Pinpoint the cell where the given text exists, returning its (X, Y) midpoint coordinate. 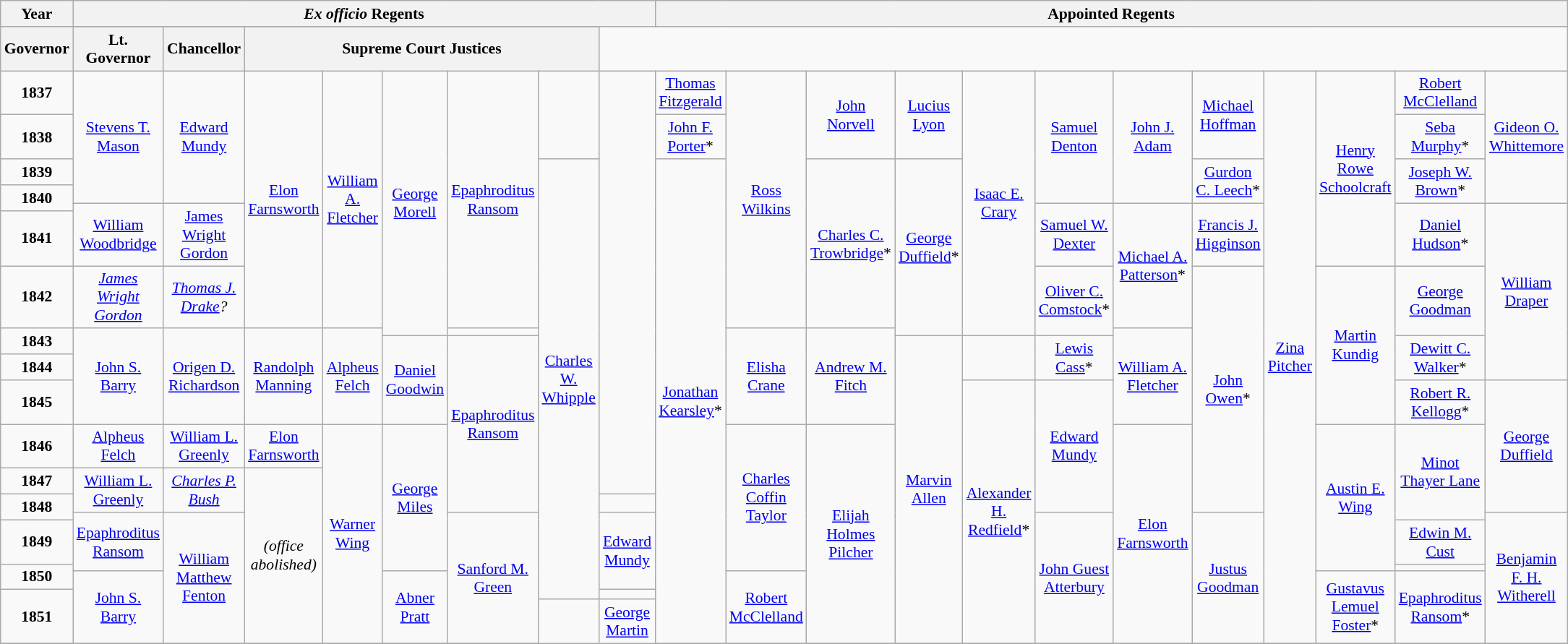
1846 (37, 447)
John F. Porter* (690, 137)
1847 (37, 481)
Martin Kundig (1355, 345)
Joseph W. Brown* (1440, 181)
Ex officio Regents (364, 14)
Lt. Governor (119, 49)
Lewis Cass* (1074, 359)
Governor (37, 49)
1837 (37, 93)
Charles W. Whipple (568, 379)
1845 (37, 402)
George Duffield* (929, 247)
Appointed Regents (1111, 14)
Gustavus Lemuel Foster* (1355, 607)
Stevens T. Mason (119, 137)
Justus Goodman (1228, 578)
1848 (37, 507)
John J. Adam (1152, 137)
William Woodbridge (119, 234)
Thomas J. Drake? (204, 298)
Austin E. Wing (1355, 498)
Epaphroditus Ransom* (1440, 607)
George Goodman (1440, 301)
Daniel Hudson* (1440, 234)
Henry Rowe Schoolcraft (1355, 168)
1849 (37, 542)
Origen D. Richardson (204, 377)
Isaac E. Crary (999, 204)
Thomas Fitzgerald (690, 93)
(office abolished) (283, 556)
Daniel Goodwin (415, 380)
1841 (37, 238)
George Martin (627, 622)
Jonathan Kearsley* (690, 401)
William Matthew Fenton (204, 578)
1838 (37, 137)
Samuel W. Dexter (1074, 234)
1843 (37, 342)
Edwin M. Cust (1440, 542)
Lucius Lyon (929, 115)
Ross Wilkins (766, 199)
Robert R. Kellogg* (1440, 402)
Marvin Allen (929, 490)
1839 (37, 172)
1850 (37, 577)
Abner Pratt (415, 607)
1851 (37, 617)
Benjamin F. H. Witherell (1527, 578)
George Miles (415, 498)
John Norvell (851, 115)
Francis J. Higginson (1228, 234)
Michael Hoffman (1228, 115)
William Draper (1527, 291)
Year (37, 14)
Dewitt C. Walker* (1440, 359)
Michael A. Patterson* (1152, 266)
Randolph Manning (283, 377)
John Owen* (1228, 389)
George Duffield (1527, 447)
Seba Murphy* (1440, 137)
Andrew M. Fitch (851, 377)
Charles Coffin Taylor (766, 498)
Charles P. Bush (204, 490)
Supreme Court Justices (422, 49)
Oliver C. Comstock* (1074, 301)
Zina Pitcher (1290, 357)
1840 (37, 198)
Alexander H. Redfield* (999, 512)
1842 (37, 298)
1844 (37, 367)
Chancellor (204, 49)
Minot Thayer Lane (1440, 472)
Elijah Holmes Pilcher (851, 533)
Gurdon C. Leech* (1228, 181)
Sanford M. Green (493, 578)
George Morell (415, 204)
Warner Wing (353, 533)
Samuel Denton (1074, 137)
Charles C. Trowbridge* (851, 244)
Elisha Crane (766, 377)
Gideon O. Whittemore (1527, 137)
John Guest Atterbury (1074, 578)
